Output the (X, Y) coordinate of the center of the cell containing the given text.  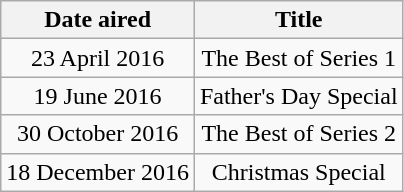
18 December 2016 (98, 172)
Christmas Special (298, 172)
19 June 2016 (98, 96)
Date aired (98, 20)
30 October 2016 (98, 134)
The Best of Series 1 (298, 58)
Title (298, 20)
Father's Day Special (298, 96)
23 April 2016 (98, 58)
The Best of Series 2 (298, 134)
